Provide the [X, Y] coordinate of the cell's center where the given text is located.  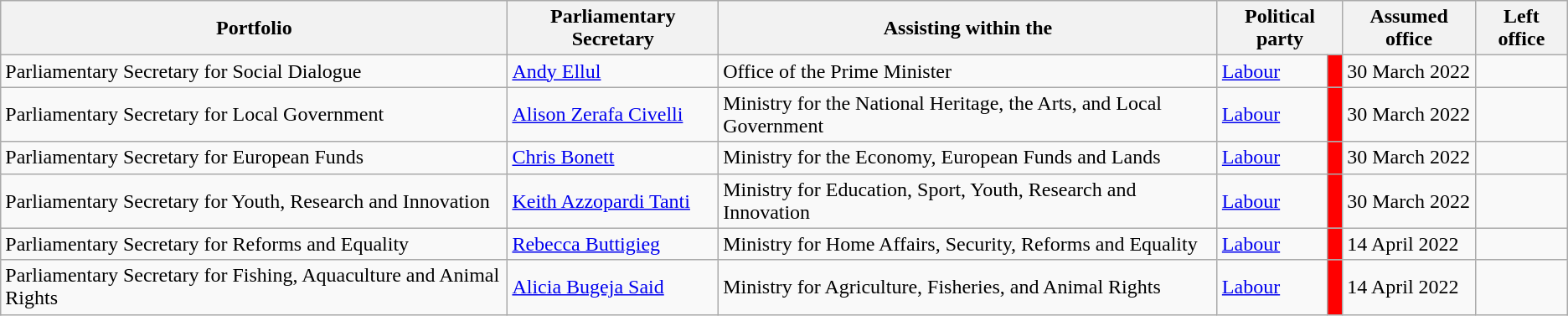
Parliamentary Secretary for Local Government [255, 114]
Ministry for the Economy, European Funds and Lands [968, 158]
Ministry for Home Affairs, Security, Reforms and Equality [968, 244]
Left office [1521, 28]
Ministry for Education, Sport, Youth, Research and Innovation [968, 201]
Parliamentary Secretary for European Funds [255, 158]
Chris Bonett [613, 158]
Office of the Prime Minister [968, 71]
Andy Ellul [613, 71]
Alison Zerafa Civelli [613, 114]
Parliamentary Secretary [613, 28]
Alicia Bugeja Said [613, 287]
Assumed office [1409, 28]
Rebecca Buttigieg [613, 244]
Parliamentary Secretary for Social Dialogue [255, 71]
Ministry for Agriculture, Fisheries, and Animal Rights [968, 287]
Parliamentary Secretary for Reforms and Equality [255, 244]
Portfolio [255, 28]
Political party [1280, 28]
Ministry for the National Heritage, the Arts, and Local Government [968, 114]
Parliamentary Secretary for Youth, Research and Innovation [255, 201]
Keith Azzopardi Tanti [613, 201]
Assisting within the [968, 28]
Parliamentary Secretary for Fishing, Aquaculture and Animal Rights [255, 287]
